For the text-containing cell, return its midpoint in (x, y) coordinate format. 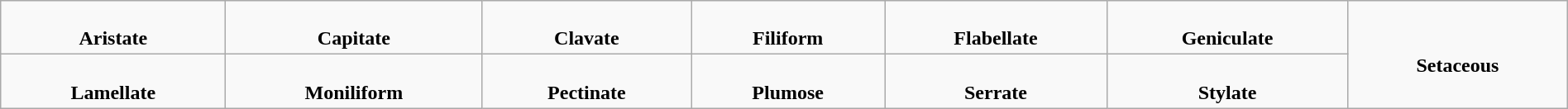
Serrate (996, 81)
Lamellate (113, 81)
Setaceous (1458, 54)
Filiform (788, 28)
Moniliform (354, 81)
Stylate (1227, 81)
Capitate (354, 28)
Clavate (587, 28)
Aristate (113, 28)
Flabellate (996, 28)
Plumose (788, 81)
Geniculate (1227, 28)
Pectinate (587, 81)
